Provide the [x, y] coordinate of the cell's center where the given text is located.  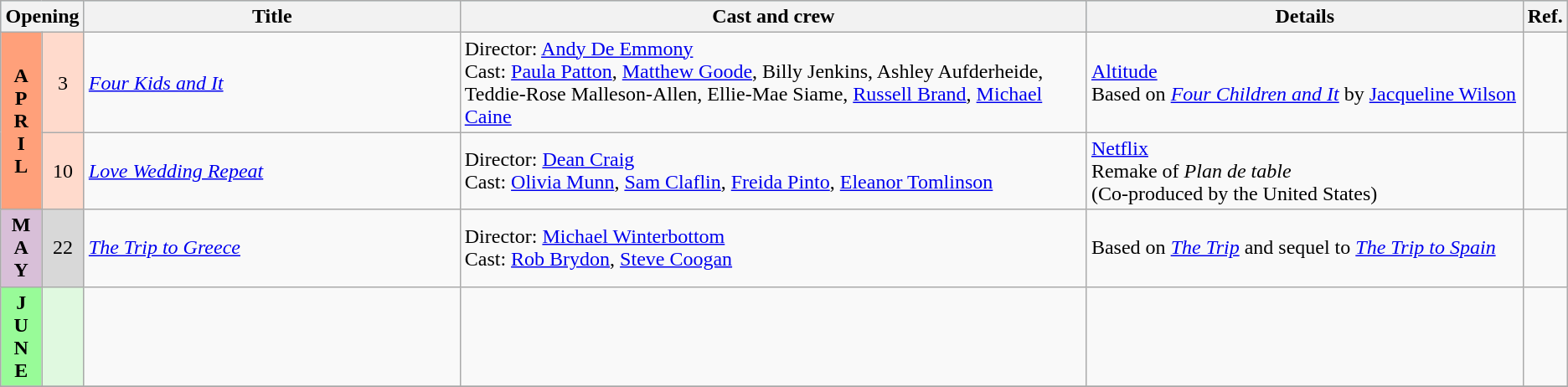
Opening [43, 17]
Based on The Trip and sequel to The Trip to Spain [1305, 248]
22 [64, 248]
Four Kids and It [271, 82]
APRIL [22, 121]
3 [64, 82]
10 [64, 171]
The Trip to Greece [271, 248]
Title [271, 17]
Director: Dean Craig Cast: Olivia Munn, Sam Claflin, Freida Pinto, Eleanor Tomlinson [773, 171]
Ref. [1545, 17]
Love Wedding Repeat [271, 171]
Director: Michael Winterbottom Cast: Rob Brydon, Steve Coogan [773, 248]
JUNE [22, 337]
MAY [22, 248]
Cast and crew [773, 17]
Details [1305, 17]
Netflix Remake of Plan de table (Co-produced by the United States) [1305, 171]
Altitude Based on Four Children and It by Jacqueline Wilson [1305, 82]
